Capture the cell that displays the provided text and extract its [x, y] central coordinate. 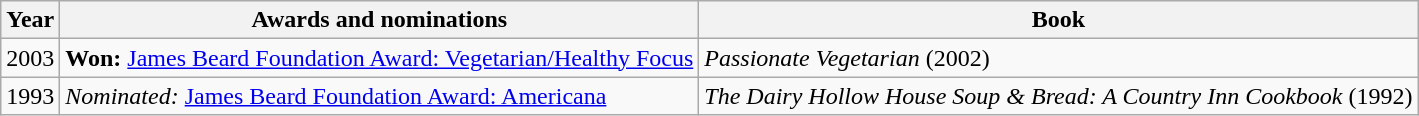
Passionate Vegetarian (2002) [1058, 58]
1993 [30, 96]
Book [1058, 20]
The Dairy Hollow House Soup & Bread: A Country Inn Cookbook (1992) [1058, 96]
2003 [30, 58]
Year [30, 20]
Awards and nominations [380, 20]
Won: James Beard Foundation Award: Vegetarian/Healthy Focus [380, 58]
Nominated: James Beard Foundation Award: Americana [380, 96]
